Return the [x, y] coordinate for the center point of the cell that contains the specified text.  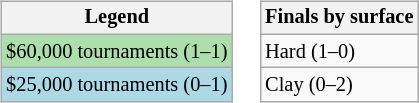
Finals by surface [339, 18]
Hard (1–0) [339, 51]
Legend [116, 18]
$60,000 tournaments (1–1) [116, 51]
Clay (0–2) [339, 85]
$25,000 tournaments (0–1) [116, 85]
